Provide the [x, y] coordinate of the cell's center where the given text is located.  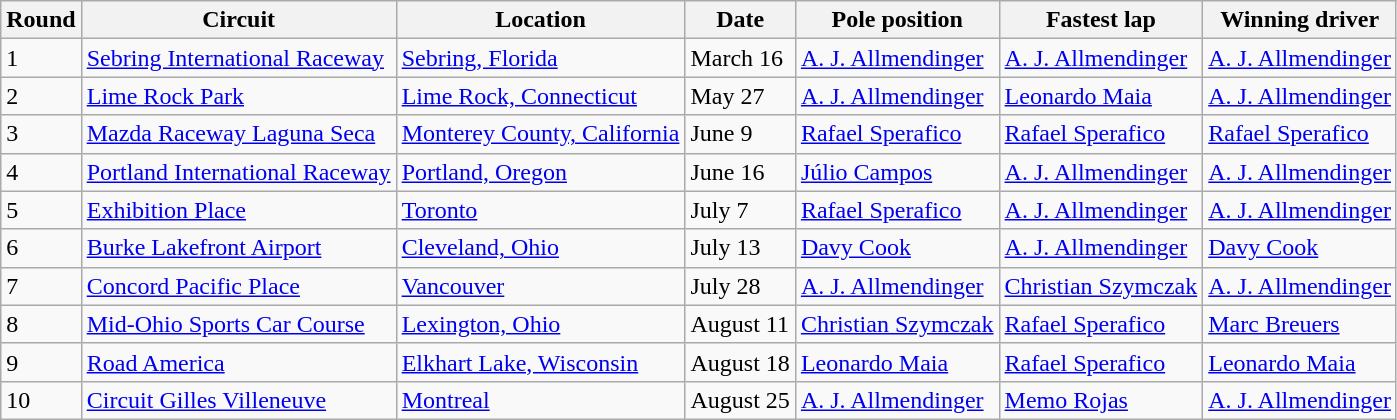
Lexington, Ohio [540, 324]
June 9 [740, 134]
July 7 [740, 210]
Cleveland, Ohio [540, 248]
9 [41, 362]
March 16 [740, 58]
August 11 [740, 324]
Toronto [540, 210]
Pole position [897, 20]
Location [540, 20]
5 [41, 210]
Memo Rojas [1101, 400]
Marc Breuers [1300, 324]
Circuit [238, 20]
June 16 [740, 172]
Júlio Campos [897, 172]
Vancouver [540, 286]
4 [41, 172]
3 [41, 134]
Montreal [540, 400]
Concord Pacific Place [238, 286]
Mid-Ohio Sports Car Course [238, 324]
May 27 [740, 96]
July 28 [740, 286]
1 [41, 58]
Circuit Gilles Villeneuve [238, 400]
7 [41, 286]
Portland, Oregon [540, 172]
Sebring International Raceway [238, 58]
Sebring, Florida [540, 58]
10 [41, 400]
Date [740, 20]
Monterey County, California [540, 134]
Winning driver [1300, 20]
August 18 [740, 362]
Road America [238, 362]
Lime Rock Park [238, 96]
Mazda Raceway Laguna Seca [238, 134]
8 [41, 324]
Portland International Raceway [238, 172]
July 13 [740, 248]
Elkhart Lake, Wisconsin [540, 362]
Round [41, 20]
August 25 [740, 400]
6 [41, 248]
Exhibition Place [238, 210]
2 [41, 96]
Lime Rock, Connecticut [540, 96]
Burke Lakefront Airport [238, 248]
Fastest lap [1101, 20]
